Determine the (x, y) coordinate at the center of the cell enclosing the given text.  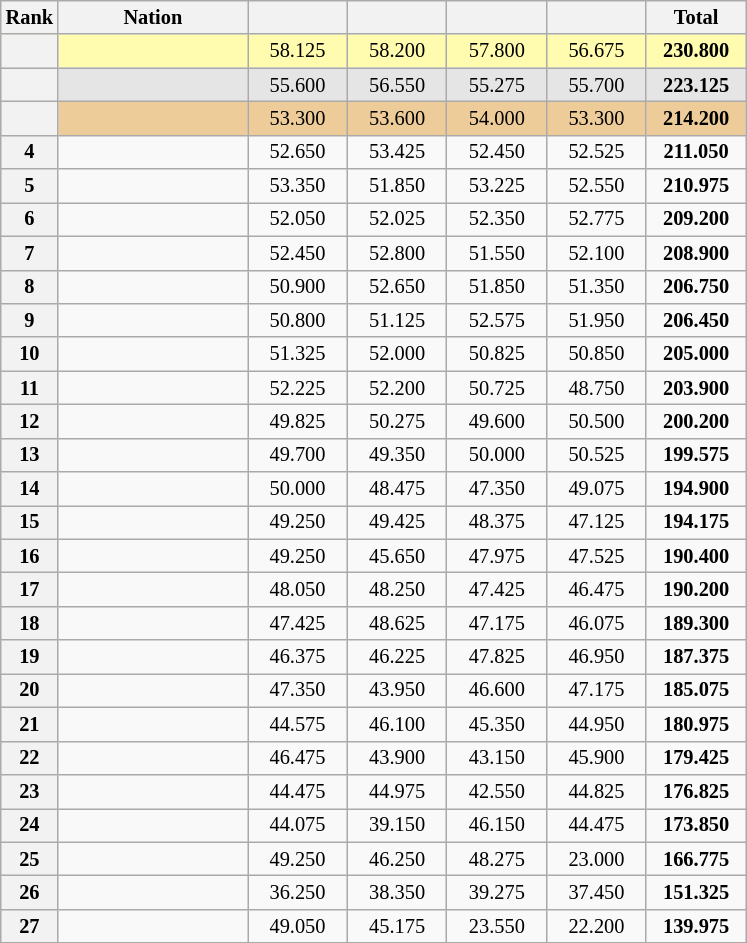
179.425 (696, 758)
49.825 (298, 421)
50.900 (298, 287)
46.075 (597, 623)
9 (30, 320)
208.900 (696, 253)
12 (30, 421)
52.800 (397, 253)
46.100 (397, 724)
44.950 (597, 724)
52.000 (397, 354)
52.350 (497, 219)
15 (30, 522)
58.200 (397, 51)
48.250 (397, 589)
46.250 (397, 859)
52.025 (397, 219)
21 (30, 724)
Rank (30, 17)
44.975 (397, 791)
23.550 (497, 926)
4 (30, 152)
47.825 (497, 657)
47.975 (497, 556)
56.550 (397, 85)
49.075 (597, 489)
176.825 (696, 791)
19 (30, 657)
51.950 (597, 320)
47.525 (597, 556)
45.350 (497, 724)
52.550 (597, 186)
52.100 (597, 253)
23.000 (597, 859)
23 (30, 791)
56.675 (597, 51)
50.725 (497, 388)
13 (30, 455)
173.850 (696, 825)
209.200 (696, 219)
17 (30, 589)
50.825 (497, 354)
45.900 (597, 758)
6 (30, 219)
51.125 (397, 320)
48.625 (397, 623)
52.200 (397, 388)
53.225 (497, 186)
51.350 (597, 287)
27 (30, 926)
55.700 (597, 85)
211.050 (696, 152)
53.600 (397, 118)
44.575 (298, 724)
151.325 (696, 892)
50.850 (597, 354)
42.550 (497, 791)
52.050 (298, 219)
20 (30, 690)
22 (30, 758)
190.200 (696, 589)
166.775 (696, 859)
48.050 (298, 589)
48.275 (497, 859)
43.950 (397, 690)
48.475 (397, 489)
48.750 (597, 388)
49.600 (497, 421)
16 (30, 556)
36.250 (298, 892)
46.375 (298, 657)
7 (30, 253)
Total (696, 17)
52.525 (597, 152)
50.525 (597, 455)
10 (30, 354)
200.200 (696, 421)
24 (30, 825)
5 (30, 186)
52.575 (497, 320)
37.450 (597, 892)
185.075 (696, 690)
55.275 (497, 85)
206.450 (696, 320)
223.125 (696, 85)
49.050 (298, 926)
46.150 (497, 825)
43.150 (497, 758)
46.950 (597, 657)
50.500 (597, 421)
Nation (153, 17)
205.000 (696, 354)
47.125 (597, 522)
49.425 (397, 522)
180.975 (696, 724)
44.075 (298, 825)
46.600 (497, 690)
54.000 (497, 118)
44.825 (597, 791)
49.350 (397, 455)
48.375 (497, 522)
38.350 (397, 892)
11 (30, 388)
52.775 (597, 219)
45.650 (397, 556)
53.425 (397, 152)
45.175 (397, 926)
58.125 (298, 51)
57.800 (497, 51)
26 (30, 892)
14 (30, 489)
199.575 (696, 455)
8 (30, 287)
189.300 (696, 623)
50.800 (298, 320)
203.900 (696, 388)
25 (30, 859)
52.225 (298, 388)
139.975 (696, 926)
46.225 (397, 657)
43.900 (397, 758)
50.275 (397, 421)
230.800 (696, 51)
190.400 (696, 556)
51.325 (298, 354)
187.375 (696, 657)
210.975 (696, 186)
206.750 (696, 287)
194.175 (696, 522)
194.900 (696, 489)
51.550 (497, 253)
55.600 (298, 85)
39.275 (497, 892)
39.150 (397, 825)
22.200 (597, 926)
53.350 (298, 186)
49.700 (298, 455)
18 (30, 623)
214.200 (696, 118)
